From the cell containing the given text, extract its center point as [x, y] coordinate. 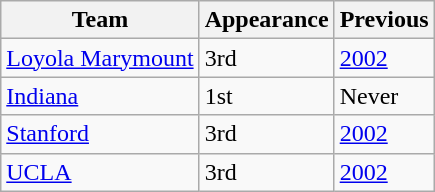
Never [384, 96]
Appearance [266, 20]
1st [266, 96]
Team [100, 20]
UCLA [100, 172]
Loyola Marymount [100, 58]
Previous [384, 20]
Indiana [100, 96]
Stanford [100, 134]
